Output the (x, y) coordinate of the center of the cell containing the given text.  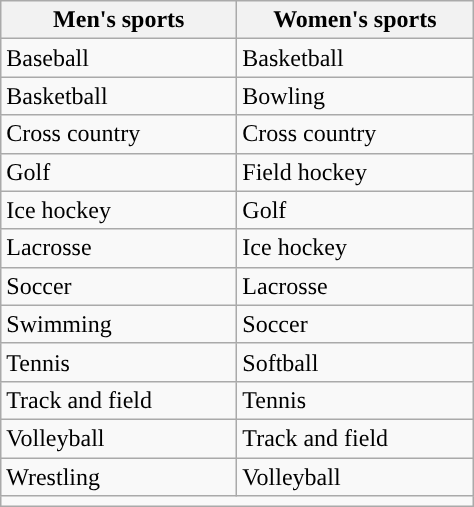
Field hockey (355, 172)
Swimming (119, 324)
Women's sports (355, 20)
Men's sports (119, 20)
Wrestling (119, 477)
Bowling (355, 96)
Baseball (119, 58)
Softball (355, 362)
